Extract the (x, y) coordinate from the center of the cell holding the provided text.  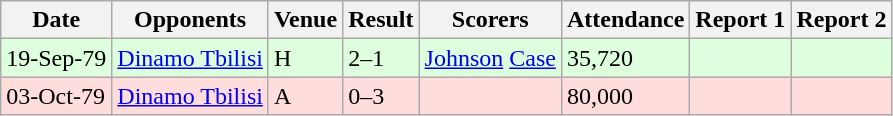
19-Sep-79 (56, 58)
Result (381, 20)
A (305, 96)
03-Oct-79 (56, 96)
80,000 (625, 96)
0–3 (381, 96)
Attendance (625, 20)
Scorers (490, 20)
Venue (305, 20)
Report 1 (740, 20)
Date (56, 20)
Opponents (190, 20)
H (305, 58)
Report 2 (842, 20)
35,720 (625, 58)
2–1 (381, 58)
Johnson Case (490, 58)
